Find where the given text appears and provide that cell's center as [x, y] coordinate. 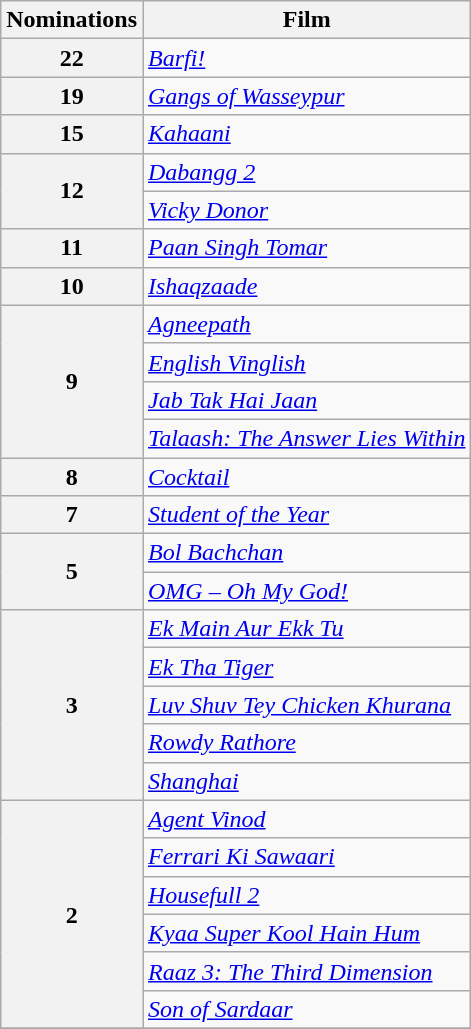
Agent Vinod [306, 819]
Luv Shuv Tey Chicken Khurana [306, 705]
Cocktail [306, 477]
Ek Tha Tiger [306, 667]
15 [72, 134]
Ek Main Aur Ekk Tu [306, 629]
OMG – Oh My God! [306, 591]
7 [72, 515]
Talaash: The Answer Lies Within [306, 438]
10 [72, 286]
Shanghai [306, 781]
3 [72, 705]
Paan Singh Tomar [306, 248]
Vicky Donor [306, 210]
Student of the Year [306, 515]
8 [72, 477]
Ishaqzaade [306, 286]
Film [306, 20]
Jab Tak Hai Jaan [306, 400]
12 [72, 191]
2 [72, 914]
22 [72, 58]
Rowdy Rathore [306, 743]
11 [72, 248]
Dabangg 2 [306, 172]
9 [72, 381]
Son of Sardaar [306, 1009]
Agneepath [306, 324]
Bol Bachchan [306, 553]
19 [72, 96]
Ferrari Ki Sawaari [306, 857]
5 [72, 572]
Barfi! [306, 58]
Nominations [72, 20]
Gangs of Wasseypur [306, 96]
English Vinglish [306, 362]
Raaz 3: The Third Dimension [306, 971]
Kahaani [306, 134]
Housefull 2 [306, 895]
Kyaa Super Kool Hain Hum [306, 933]
